Extract the (x, y) coordinate from the center of the cell holding the provided text.  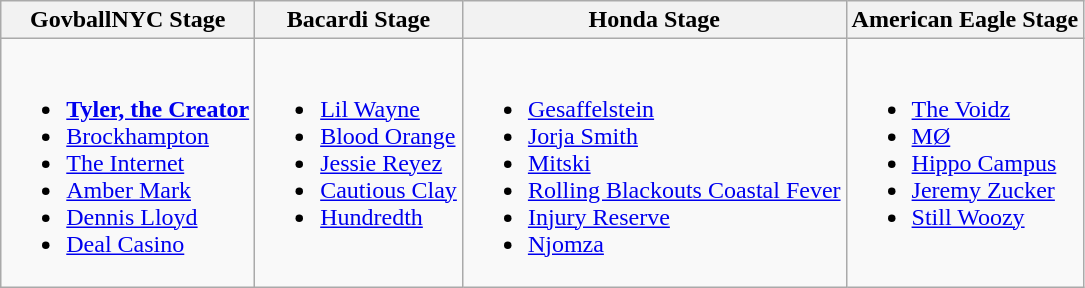
Honda Stage (654, 20)
The VoidzMØHippo CampusJeremy ZuckerStill Woozy (965, 163)
GovballNYC Stage (128, 20)
Tyler, the CreatorBrockhamptonThe InternetAmber MarkDennis LloydDeal Casino (128, 163)
Bacardi Stage (359, 20)
GesaffelsteinJorja SmithMitskiRolling Blackouts Coastal FeverInjury ReserveNjomza (654, 163)
Lil WayneBlood OrangeJessie ReyezCautious ClayHundredth (359, 163)
American Eagle Stage (965, 20)
